Output the (x, y) coordinate of the center of the cell containing the given text.  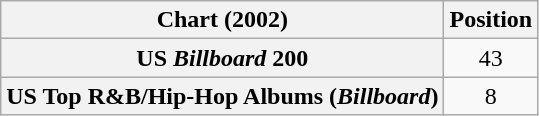
8 (491, 96)
Position (491, 20)
US Billboard 200 (222, 58)
US Top R&B/Hip-Hop Albums (Billboard) (222, 96)
Chart (2002) (222, 20)
43 (491, 58)
